Output the (X, Y) coordinate of the center of the cell containing the given text.  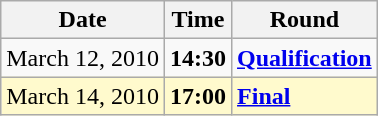
Round (305, 20)
Final (305, 96)
14:30 (198, 58)
Time (198, 20)
Qualification (305, 58)
March 12, 2010 (83, 58)
17:00 (198, 96)
Date (83, 20)
March 14, 2010 (83, 96)
